Extract the (X, Y) coordinate from the center of the cell holding the provided text.  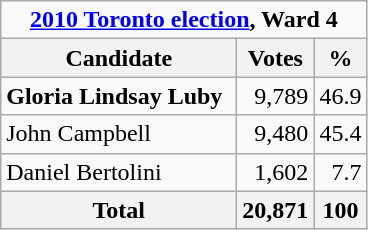
John Campbell (119, 134)
100 (340, 210)
20,871 (276, 210)
2010 Toronto election, Ward 4 (184, 20)
7.7 (340, 172)
Gloria Lindsay Luby (119, 96)
Total (119, 210)
1,602 (276, 172)
9,789 (276, 96)
% (340, 58)
9,480 (276, 134)
46.9 (340, 96)
Daniel Bertolini (119, 172)
45.4 (340, 134)
Votes (276, 58)
Candidate (119, 58)
